Determine the [X, Y] coordinate at the center of the cell enclosing the given text.  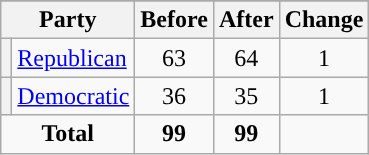
Republican [74, 58]
63 [174, 58]
Total [68, 134]
Democratic [74, 96]
64 [246, 58]
36 [174, 96]
35 [246, 96]
Party [68, 20]
After [246, 20]
Change [324, 20]
Before [174, 20]
